Determine the (X, Y) coordinate at the center of the cell enclosing the given text.  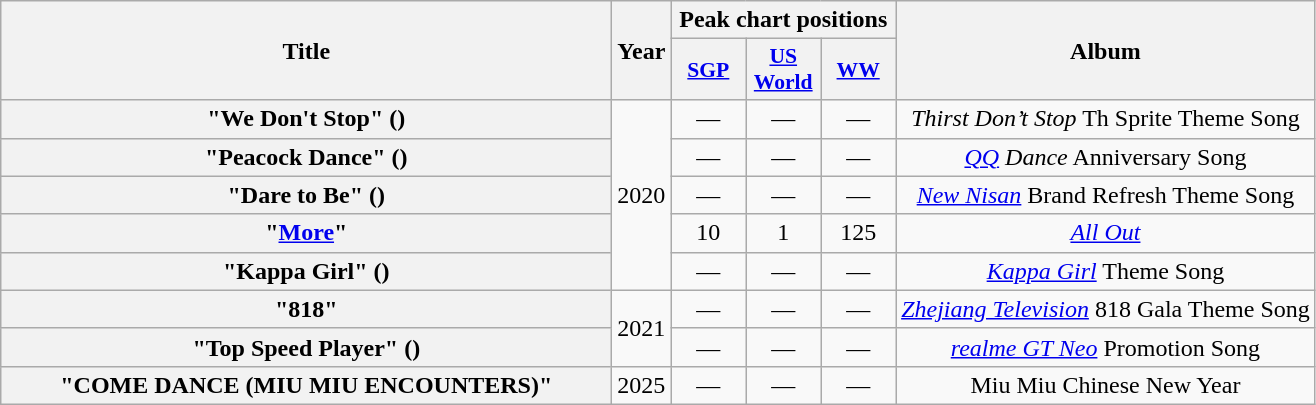
"Dare to Be" () (306, 195)
WW (858, 70)
Thirst Don’t Stop Th Sprite Theme Song (1106, 119)
"More" (306, 233)
New Nisan Brand Refresh Theme Song (1106, 195)
2025 (642, 385)
Album (1106, 50)
2021 (642, 328)
1 (784, 233)
Peak chart positions (784, 20)
Zhejiang Television 818 Gala Theme Song (1106, 309)
SGP (708, 70)
realme GT Neo Promotion Song (1106, 347)
Kappa Girl Theme Song (1106, 271)
"COME DANCE (MIU MIU ENCOUNTERS)" (306, 385)
Miu Miu Chinese New Year (1106, 385)
"818" (306, 309)
"Top Speed Player" () (306, 347)
Year (642, 50)
QQ Dance Anniversary Song (1106, 157)
"Kappa Girl" () (306, 271)
10 (708, 233)
US World (784, 70)
All Out (1106, 233)
Title (306, 50)
"Peacock Dance" () (306, 157)
"We Don't Stop" () (306, 119)
2020 (642, 195)
125 (858, 233)
